Locate the cell with the specified text and output its (x, y) center coordinate. 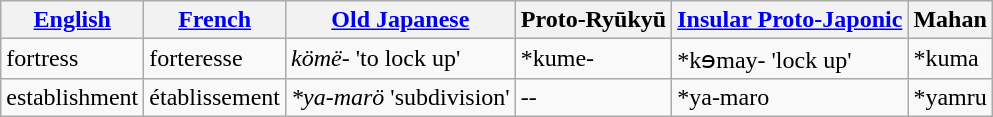
kömë- 'to lock up' (400, 59)
-- (593, 97)
*kɘmay- 'lock up' (790, 59)
English (72, 20)
*kume- (593, 59)
establishment (72, 97)
Insular Proto-Japonic (790, 20)
*ya-maro (790, 97)
Old Japanese (400, 20)
fortress (72, 59)
Proto-Ryūkyū (593, 20)
forteresse (215, 59)
établissement (215, 97)
*ya-marö 'subdivision' (400, 97)
Mahan (950, 20)
*kuma (950, 59)
*yamru (950, 97)
French (215, 20)
